Determine the (X, Y) coordinate at the center of the cell enclosing the given text.  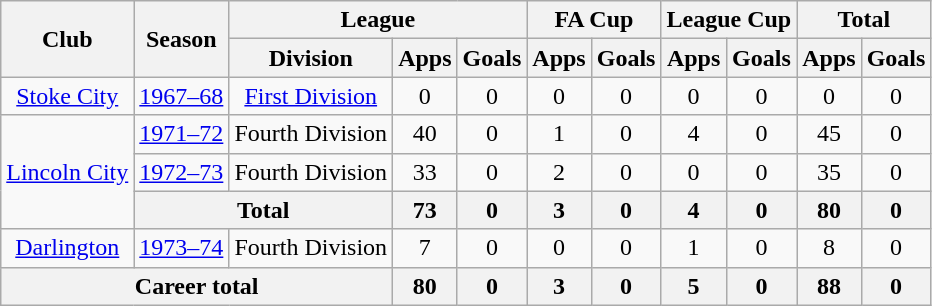
FA Cup (594, 20)
First Division (311, 96)
Season (182, 39)
1973–74 (182, 248)
40 (425, 134)
7 (425, 248)
Club (68, 39)
88 (829, 286)
1972–73 (182, 172)
5 (694, 286)
Division (311, 58)
Lincoln City (68, 172)
45 (829, 134)
Career total (197, 286)
35 (829, 172)
League Cup (729, 20)
2 (559, 172)
8 (829, 248)
League (378, 20)
Darlington (68, 248)
33 (425, 172)
Stoke City (68, 96)
73 (425, 210)
1971–72 (182, 134)
1967–68 (182, 96)
